Determine the (x, y) coordinate at the center of the cell enclosing the given text.  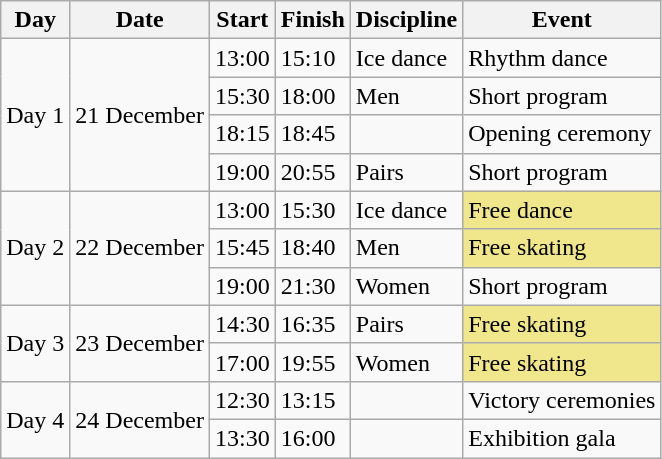
Discipline (406, 20)
13:15 (312, 400)
Day 1 (36, 115)
14:30 (242, 324)
Victory ceremonies (562, 400)
18:00 (312, 96)
Day 3 (36, 343)
Date (140, 20)
Day 4 (36, 419)
23 December (140, 343)
Start (242, 20)
Free dance (562, 210)
Opening ceremony (562, 134)
19:55 (312, 362)
17:00 (242, 362)
18:15 (242, 134)
20:55 (312, 172)
Day (36, 20)
Event (562, 20)
15:45 (242, 248)
21 December (140, 115)
Rhythm dance (562, 58)
22 December (140, 248)
13:30 (242, 438)
15:10 (312, 58)
18:40 (312, 248)
Day 2 (36, 248)
16:00 (312, 438)
18:45 (312, 134)
Finish (312, 20)
16:35 (312, 324)
24 December (140, 419)
21:30 (312, 286)
Exhibition gala (562, 438)
12:30 (242, 400)
